Provide the (x, y) coordinate of the cell's center where the given text is located.  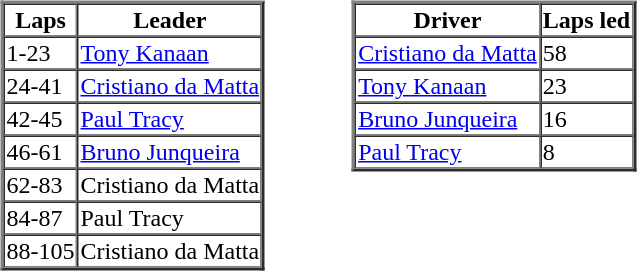
42-45 (41, 118)
Leader (170, 20)
Driver (448, 20)
23 (586, 86)
24-41 (41, 86)
1-23 (41, 52)
84-87 (41, 218)
16 (586, 118)
Laps led (586, 20)
58 (586, 52)
8 (586, 152)
Laps (41, 20)
46-61 (41, 152)
62-83 (41, 184)
88-105 (41, 250)
